Search for the cell housing the specified text and yield its (X, Y) center coordinate. 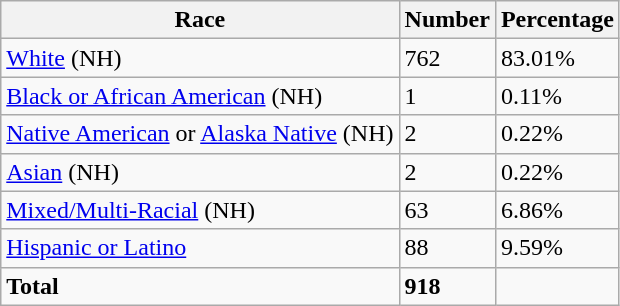
Number (447, 20)
White (NH) (200, 58)
Hispanic or Latino (200, 248)
762 (447, 58)
Black or African American (NH) (200, 96)
9.59% (557, 248)
1 (447, 96)
63 (447, 210)
6.86% (557, 210)
Asian (NH) (200, 172)
Race (200, 20)
Mixed/Multi-Racial (NH) (200, 210)
0.11% (557, 96)
88 (447, 248)
Percentage (557, 20)
83.01% (557, 58)
Total (200, 286)
918 (447, 286)
Native American or Alaska Native (NH) (200, 134)
